For the text-containing cell, return its midpoint in (x, y) coordinate format. 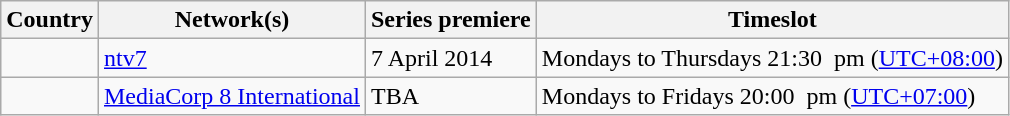
Mondays to Thursdays 21:30 pm (UTC+08:00) (772, 58)
Mondays to Fridays 20:00 pm (UTC+07:00) (772, 96)
Series premiere (450, 20)
7 April 2014 (450, 58)
Network(s) (232, 20)
TBA (450, 96)
Country (50, 20)
MediaCorp 8 International (232, 96)
Timeslot (772, 20)
ntv7 (232, 58)
